Output the (x, y) coordinate of the center of the cell containing the given text.  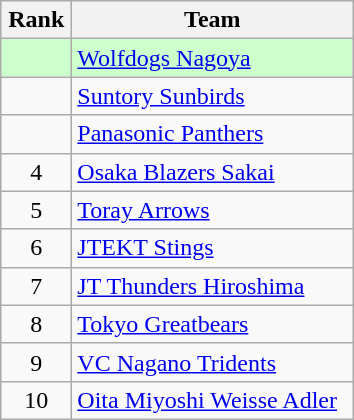
VC Nagano Tridents (212, 362)
10 (36, 400)
7 (36, 286)
Osaka Blazers Sakai (212, 172)
6 (36, 248)
5 (36, 210)
8 (36, 324)
4 (36, 172)
Rank (36, 20)
Tokyo Greatbears (212, 324)
Panasonic Panthers (212, 134)
Team (212, 20)
Toray Arrows (212, 210)
Oita Miyoshi Weisse Adler (212, 400)
9 (36, 362)
JTEKT Stings (212, 248)
Wolfdogs Nagoya (212, 58)
Suntory Sunbirds (212, 96)
JT Thunders Hiroshima (212, 286)
